Pinpoint the cell where the given text exists, returning its (X, Y) midpoint coordinate. 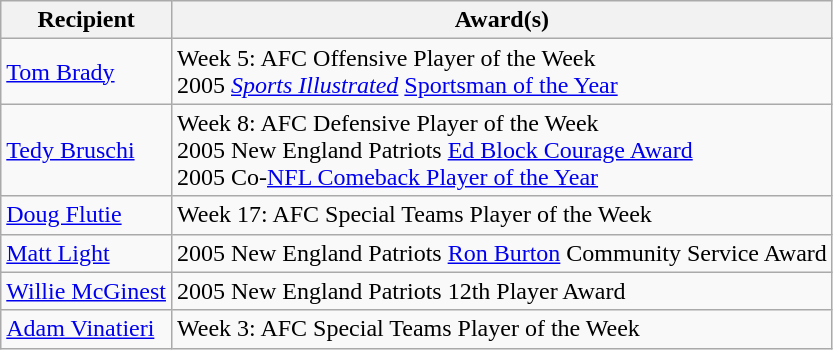
Matt Light (86, 253)
Tedy Bruschi (86, 150)
Week 8: AFC Defensive Player of the Week2005 New England Patriots Ed Block Courage Award2005 Co-NFL Comeback Player of the Year (502, 150)
Doug Flutie (86, 215)
Adam Vinatieri (86, 329)
Week 3: AFC Special Teams Player of the Week (502, 329)
Tom Brady (86, 72)
Recipient (86, 20)
Award(s) (502, 20)
Week 5: AFC Offensive Player of the Week2005 Sports Illustrated Sportsman of the Year (502, 72)
Week 17: AFC Special Teams Player of the Week (502, 215)
2005 New England Patriots 12th Player Award (502, 291)
2005 New England Patriots Ron Burton Community Service Award (502, 253)
Willie McGinest (86, 291)
